For the text-containing cell, return its midpoint in (X, Y) coordinate format. 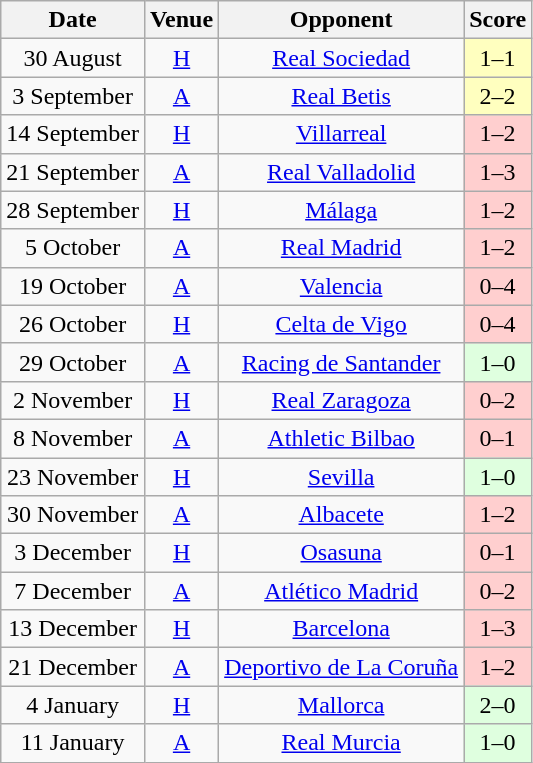
2–0 (498, 705)
21 September (73, 172)
Albacete (342, 515)
Mallorca (342, 705)
1–1 (498, 58)
11 January (73, 743)
Date (73, 20)
Osasuna (342, 553)
21 December (73, 667)
30 November (73, 515)
Real Zaragoza (342, 400)
Valencia (342, 286)
4 January (73, 705)
13 December (73, 629)
23 November (73, 477)
14 September (73, 134)
8 November (73, 438)
5 October (73, 248)
28 September (73, 210)
Real Valladolid (342, 172)
Atlético Madrid (342, 591)
29 October (73, 362)
2 November (73, 400)
Racing de Santander (342, 362)
Real Madrid (342, 248)
Barcelona (342, 629)
19 October (73, 286)
26 October (73, 324)
3 September (73, 96)
Real Sociedad (342, 58)
Celta de Vigo (342, 324)
Venue (181, 20)
Real Betis (342, 96)
Villarreal (342, 134)
Opponent (342, 20)
7 December (73, 591)
Sevilla (342, 477)
Málaga (342, 210)
30 August (73, 58)
Athletic Bilbao (342, 438)
3 December (73, 553)
2–2 (498, 96)
Deportivo de La Coruña (342, 667)
Score (498, 20)
Real Murcia (342, 743)
